From the cell containing the given text, extract its center point as (x, y) coordinate. 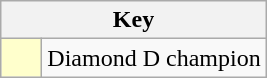
Diamond D champion (154, 58)
Key (134, 20)
